From the cell containing the given text, extract its center point as [X, Y] coordinate. 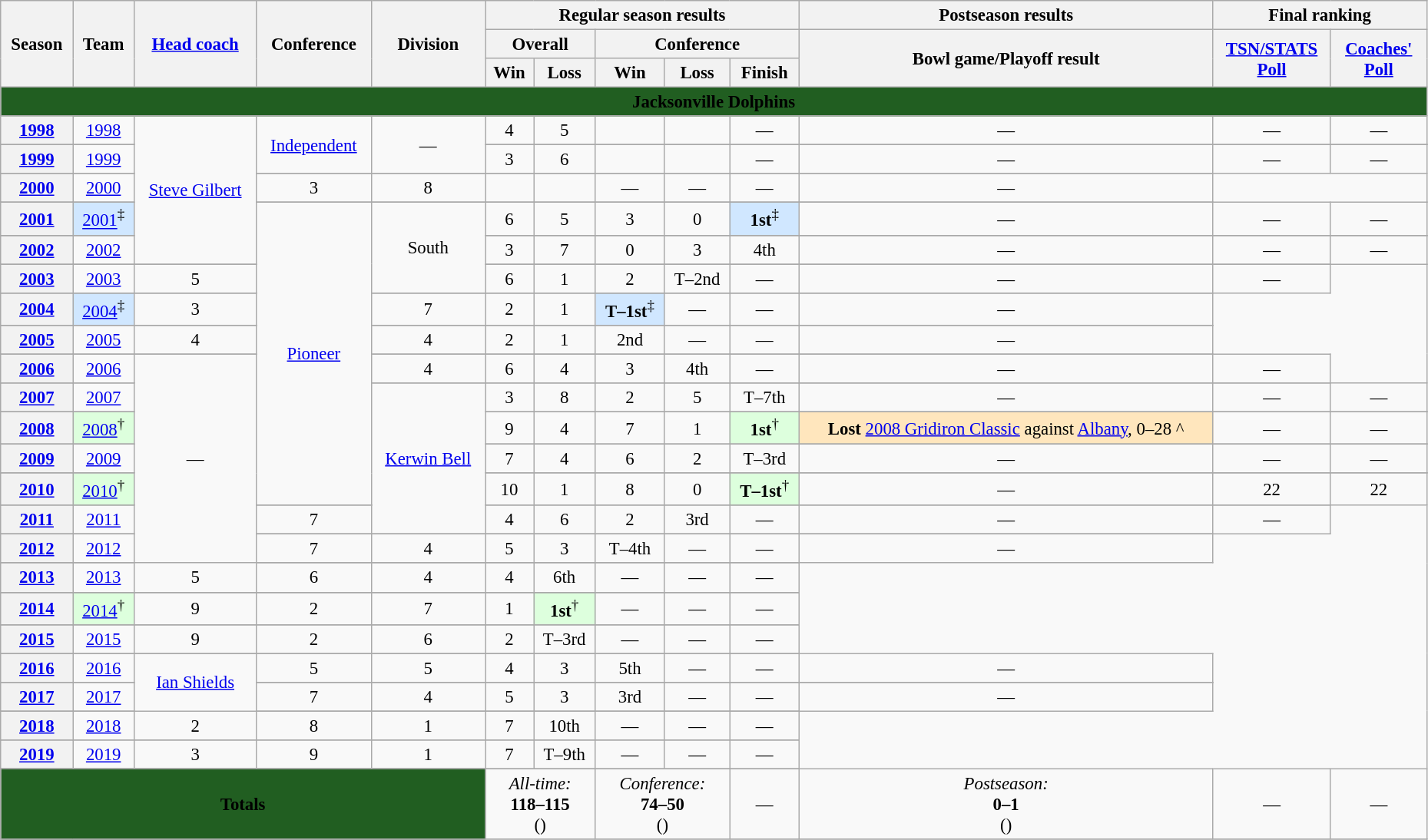
T–1st† [764, 489]
2008 [37, 428]
All-time:118–115() [541, 804]
Ian Shields [195, 682]
2001‡ [104, 219]
Postseason results [1006, 15]
1st‡ [764, 219]
Head coach [195, 45]
10 [510, 489]
T–7th [764, 398]
Totals [243, 804]
2008† [104, 428]
Final ranking [1320, 15]
2001 [37, 219]
Steve Gilbert [195, 190]
T–4th [630, 549]
Bowl game/Playoff result [1006, 58]
2004‡ [104, 309]
6th [564, 578]
2014† [104, 608]
Postseason:0–1() [1006, 804]
Conference:74–50() [662, 804]
Season [37, 45]
T–2nd [697, 279]
T–1st‡ [630, 309]
2014 [37, 608]
2010† [104, 489]
2010 [37, 489]
Regular season results [642, 15]
Overall [541, 45]
2nd [630, 340]
2004 [37, 309]
Team [104, 45]
Division [429, 45]
TSN/STATS Poll [1272, 58]
South [429, 247]
Kerwin Bell [429, 459]
Finish [764, 73]
Independent [313, 144]
Pioneer [313, 354]
T–9th [564, 755]
Lost 2008 Gridiron Classic against Albany, 0–28 ^ [1006, 428]
Coaches' Poll [1378, 58]
10th [564, 726]
Jacksonville Dolphins [714, 102]
5th [630, 668]
